Search for the cell housing the specified text and yield its (x, y) center coordinate. 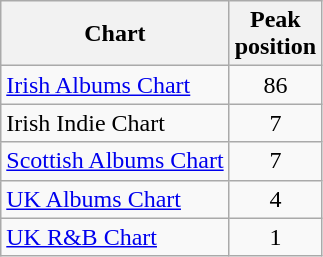
UK Albums Chart (115, 199)
4 (275, 199)
Scottish Albums Chart (115, 161)
Chart (115, 34)
86 (275, 85)
Peakposition (275, 34)
UK R&B Chart (115, 237)
1 (275, 237)
Irish Albums Chart (115, 85)
Irish Indie Chart (115, 123)
